Locate the cell with the specified text and output its [X, Y] center coordinate. 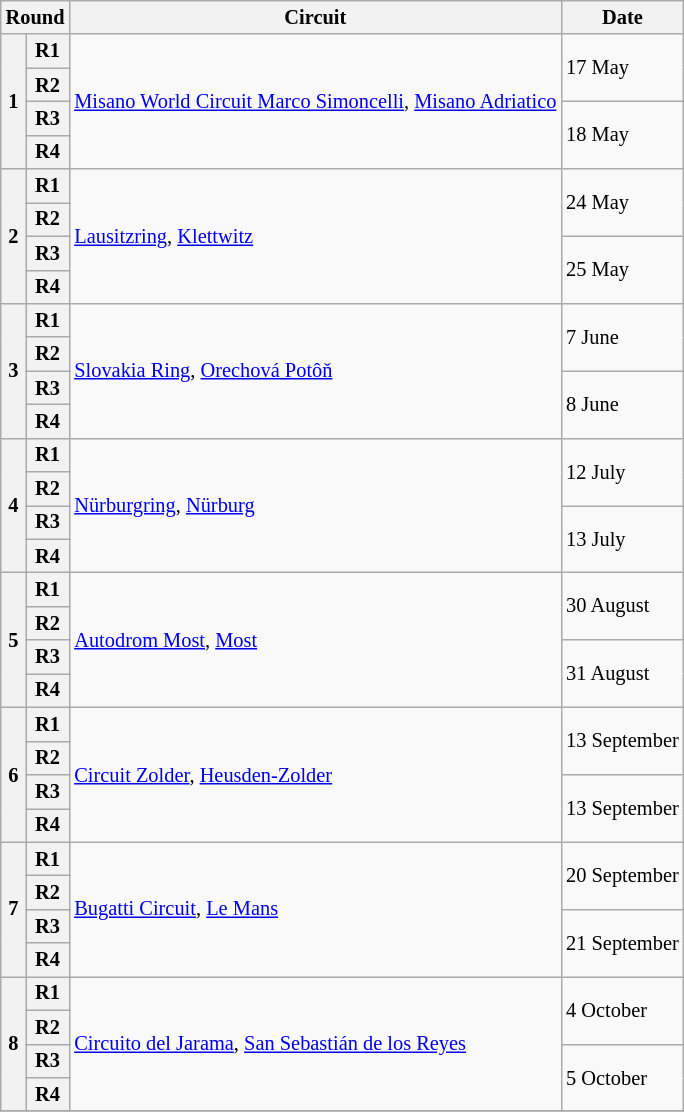
31 August [622, 674]
Autodrom Most, Most [315, 640]
5 October [622, 1078]
24 May [622, 202]
8 June [622, 404]
7 June [622, 336]
Misano World Circuit Marco Simoncelli, Misano Adriatico [315, 102]
Bugatti Circuit, Le Mans [315, 910]
5 [14, 640]
7 [14, 910]
Nürburgring, Nürburg [315, 506]
25 May [622, 270]
30 August [622, 606]
Date [622, 17]
2 [14, 236]
20 September [622, 876]
Circuit Zolder, Heusden-Zolder [315, 774]
4 [14, 506]
1 [14, 102]
4 October [622, 1010]
Slovakia Ring, Orechová Potôň [315, 370]
Round [36, 17]
3 [14, 370]
Lausitzring, Klettwitz [315, 236]
Circuit [315, 17]
18 May [622, 134]
Circuito del Jarama, San Sebastián de los Reyes [315, 1044]
12 July [622, 472]
13 July [622, 538]
6 [14, 774]
8 [14, 1044]
17 May [622, 68]
21 September [622, 942]
